Find where the given text appears and provide that cell's center as (x, y) coordinate. 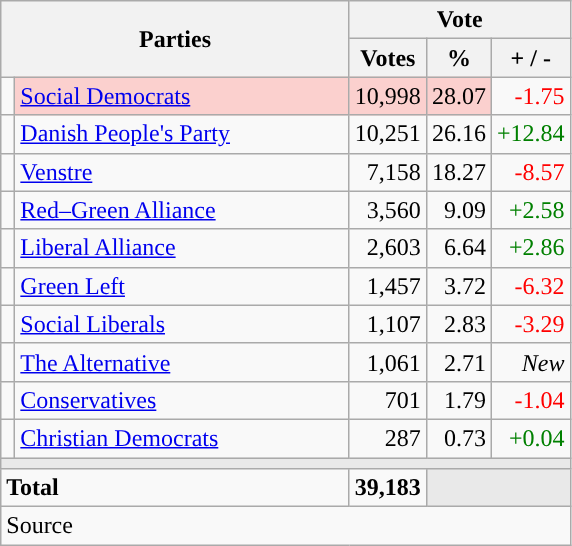
% (458, 58)
+12.84 (530, 134)
28.07 (458, 96)
26.16 (458, 134)
Source (286, 526)
-1.04 (530, 400)
Votes (388, 58)
18.27 (458, 172)
-3.29 (530, 324)
3,560 (388, 210)
Parties (176, 39)
7,158 (388, 172)
Liberal Alliance (182, 248)
1,061 (388, 362)
0.73 (458, 438)
701 (388, 400)
-1.75 (530, 96)
2,603 (388, 248)
Venstre (182, 172)
Total (176, 488)
The Alternative (182, 362)
2.83 (458, 324)
-6.32 (530, 286)
+2.58 (530, 210)
1.79 (458, 400)
+ / - (530, 58)
-8.57 (530, 172)
10,998 (388, 96)
6.64 (458, 248)
1,107 (388, 324)
39,183 (388, 488)
1,457 (388, 286)
Social Liberals (182, 324)
Conservatives (182, 400)
10,251 (388, 134)
3.72 (458, 286)
Social Democrats (182, 96)
Danish People's Party (182, 134)
Christian Democrats (182, 438)
New (530, 362)
287 (388, 438)
+2.86 (530, 248)
9.09 (458, 210)
Red–Green Alliance (182, 210)
2.71 (458, 362)
+0.04 (530, 438)
Vote (460, 20)
Green Left (182, 286)
